For the text-containing cell, return its midpoint in [X, Y] coordinate format. 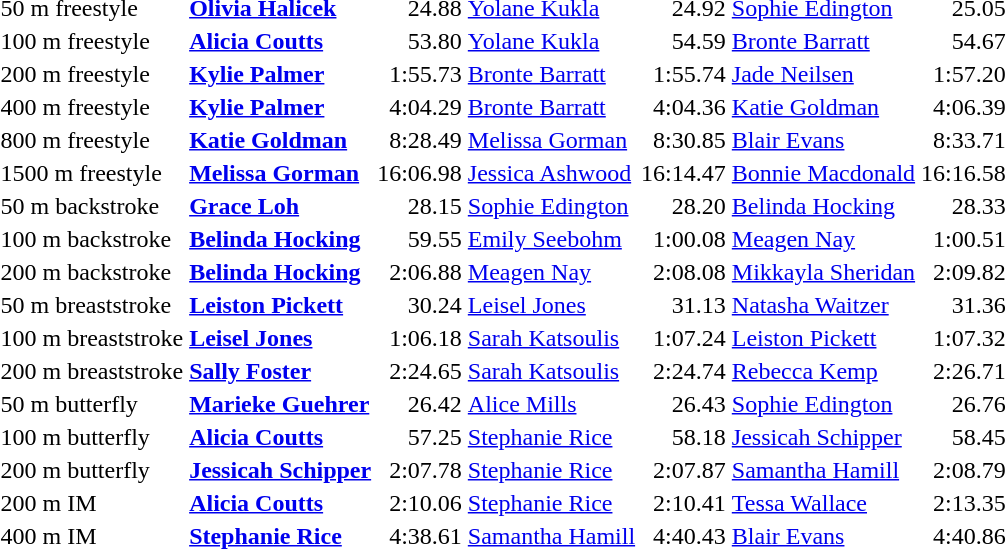
2:08.08 [684, 272]
Samantha Hamill [823, 470]
Grace Loh [280, 206]
2:06.88 [420, 272]
Rebecca Kemp [823, 371]
30.24 [420, 305]
54.59 [684, 41]
2:10.41 [684, 503]
4:04.36 [684, 107]
Emily Seebohm [551, 239]
1:06.18 [420, 338]
28.15 [420, 206]
28.20 [684, 206]
8:30.85 [684, 140]
8:28.49 [420, 140]
2:10.06 [420, 503]
1:55.73 [420, 74]
57.25 [420, 437]
Natasha Waitzer [823, 305]
16:14.47 [684, 173]
53.80 [420, 41]
Tessa Wallace [823, 503]
26.43 [684, 404]
Jessica Ashwood [551, 173]
4:04.29 [420, 107]
2:07.78 [420, 470]
1:00.08 [684, 239]
Bonnie Macdonald [823, 173]
16:06.98 [420, 173]
2:24.65 [420, 371]
Yolane Kukla [551, 41]
31.13 [684, 305]
Sally Foster [280, 371]
1:55.74 [684, 74]
26.42 [420, 404]
Jade Neilsen [823, 74]
Blair Evans [823, 140]
Mikkayla Sheridan [823, 272]
Marieke Guehrer [280, 404]
1:07.24 [684, 338]
59.55 [420, 239]
Alice Mills [551, 404]
58.18 [684, 437]
2:07.87 [684, 470]
2:24.74 [684, 371]
